Locate the cell with the specified text and output its (X, Y) center coordinate. 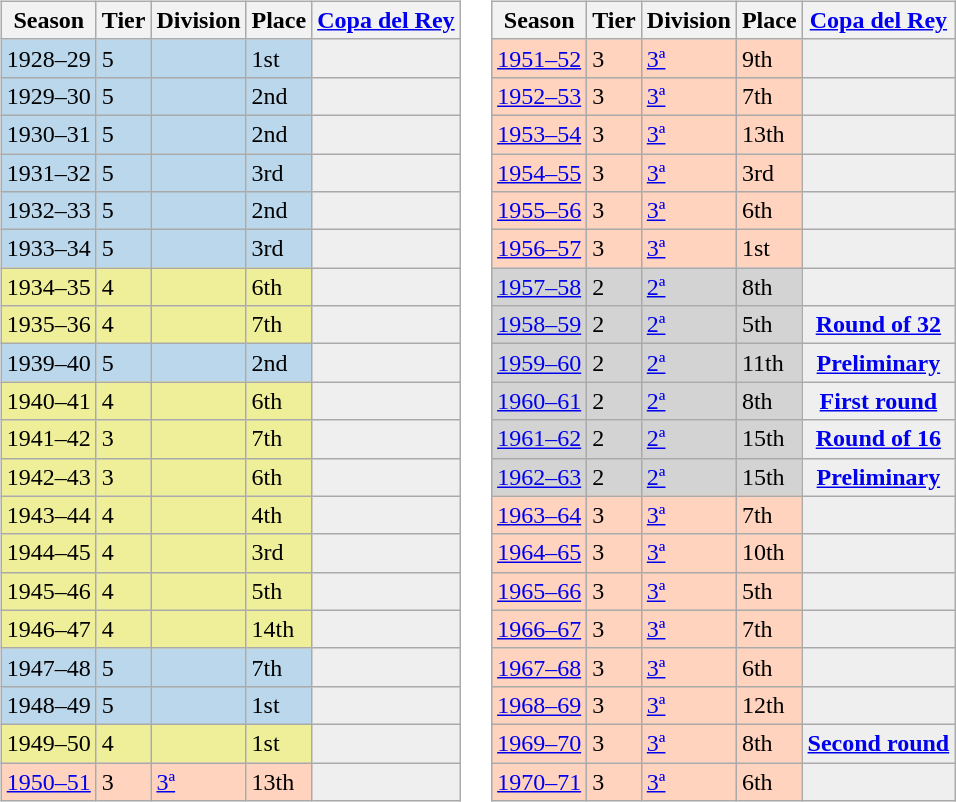
1951–52 (540, 58)
1929–30 (48, 96)
1969–70 (540, 743)
Round of 32 (878, 325)
Second round (878, 743)
9th (769, 58)
1940–41 (48, 401)
1930–31 (48, 134)
1939–40 (48, 363)
1932–33 (48, 211)
1949–50 (48, 743)
1931–32 (48, 173)
1934–35 (48, 287)
1952–53 (540, 96)
1958–59 (540, 325)
1948–49 (48, 705)
1953–54 (540, 134)
1945–46 (48, 591)
1955–56 (540, 211)
1963–64 (540, 515)
1965–66 (540, 591)
1967–68 (540, 667)
1950–51 (48, 781)
1943–44 (48, 515)
Round of 16 (878, 439)
First round (878, 401)
1933–34 (48, 249)
1966–67 (540, 629)
1954–55 (540, 173)
1946–47 (48, 629)
1968–69 (540, 705)
4th (279, 515)
1961–62 (540, 439)
14th (279, 629)
1962–63 (540, 477)
1947–48 (48, 667)
1942–43 (48, 477)
1941–42 (48, 439)
11th (769, 363)
1957–58 (540, 287)
1928–29 (48, 58)
1970–71 (540, 781)
1960–61 (540, 401)
10th (769, 553)
1935–36 (48, 325)
1956–57 (540, 249)
1959–60 (540, 363)
1964–65 (540, 553)
1944–45 (48, 553)
12th (769, 705)
